Determine the [X, Y] coordinate at the center of the cell enclosing the given text.  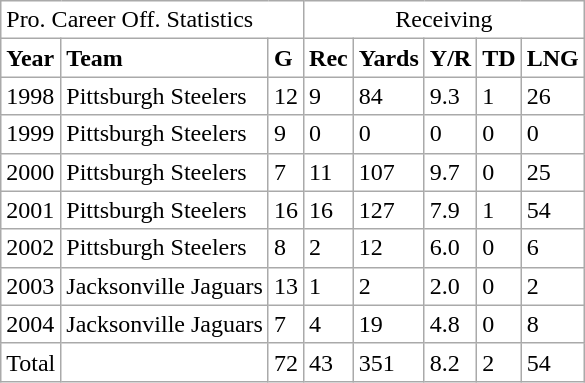
1999 [31, 134]
107 [388, 172]
LNG [552, 58]
4 [329, 324]
6 [552, 248]
Pro. Career Off. Statistics [152, 20]
2000 [31, 172]
8.2 [450, 362]
Year [31, 58]
7.9 [450, 210]
6.0 [450, 248]
G [286, 58]
84 [388, 96]
TD [499, 58]
4.8 [450, 324]
127 [388, 210]
25 [552, 172]
9.7 [450, 172]
1998 [31, 96]
2001 [31, 210]
Y/R [450, 58]
26 [552, 96]
Total [31, 362]
Yards [388, 58]
2002 [31, 248]
72 [286, 362]
351 [388, 362]
Receiving [444, 20]
2004 [31, 324]
9.3 [450, 96]
43 [329, 362]
2.0 [450, 286]
Rec [329, 58]
Team [165, 58]
19 [388, 324]
13 [286, 286]
2003 [31, 286]
11 [329, 172]
